Extract the [x, y] coordinate from the center of the cell holding the provided text.  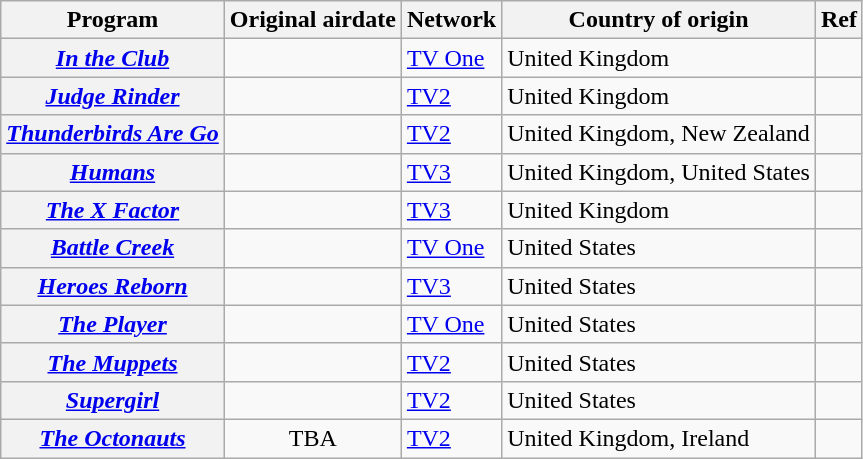
Heroes Reborn [113, 286]
The Octonauts [113, 438]
The Player [113, 324]
The X Factor [113, 210]
Original airdate [312, 20]
United Kingdom, United States [659, 172]
TBA [312, 438]
Judge Rinder [113, 96]
Thunderbirds Are Go [113, 134]
United Kingdom, Ireland [659, 438]
Network [451, 20]
United Kingdom, New Zealand [659, 134]
In the Club [113, 58]
Battle Creek [113, 248]
Humans [113, 172]
Ref [838, 20]
Program [113, 20]
Country of origin [659, 20]
Supergirl [113, 400]
The Muppets [113, 362]
